For the text-containing cell, return its midpoint in [x, y] coordinate format. 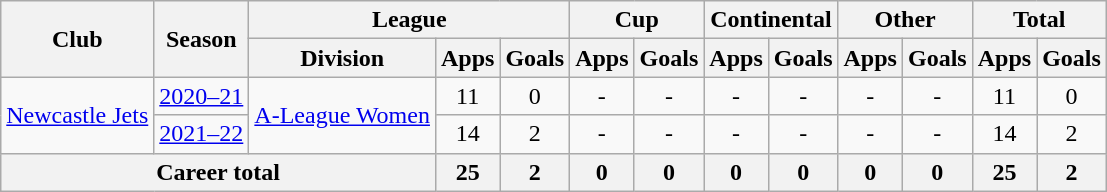
League [410, 20]
Season [202, 39]
Total [1039, 20]
Club [78, 39]
Newcastle Jets [78, 115]
Career total [218, 172]
2020–21 [202, 96]
Division [342, 58]
2021–22 [202, 134]
Other [905, 20]
A-League Women [342, 115]
Cup [637, 20]
Continental [771, 20]
